Return the (x, y) coordinate for the center point of the cell that contains the specified text.  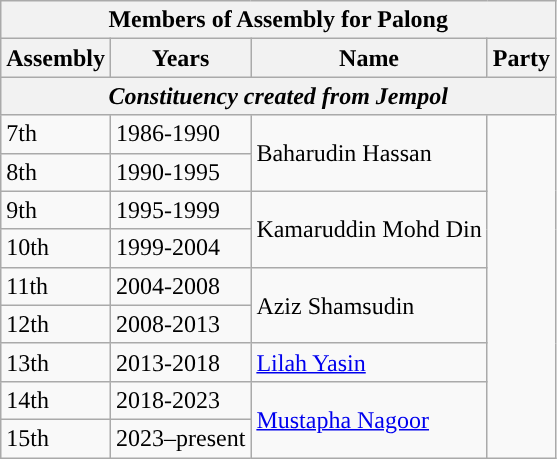
1995-1999 (180, 210)
2004-2008 (180, 286)
1986-1990 (180, 134)
1999-2004 (180, 248)
Mustapha Nagoor (369, 419)
9th (56, 210)
Name (369, 58)
Lilah Yasin (369, 362)
Kamaruddin Mohd Din (369, 229)
13th (56, 362)
Assembly (56, 58)
1990-1995 (180, 172)
7th (56, 134)
Aziz Shamsudin (369, 305)
8th (56, 172)
14th (56, 400)
2008-2013 (180, 324)
11th (56, 286)
Years (180, 58)
12th (56, 324)
10th (56, 248)
15th (56, 438)
Constituency created from Jempol (278, 96)
2023–present (180, 438)
Baharudin Hassan (369, 153)
Party (521, 58)
2018-2023 (180, 400)
Members of Assembly for Palong (278, 20)
2013-2018 (180, 362)
